Find where the given text appears and provide that cell's center as [x, y] coordinate. 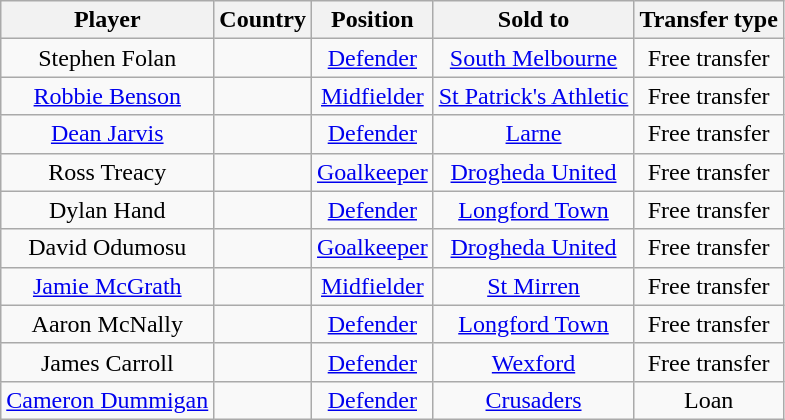
Player [108, 20]
Dylan Hand [108, 210]
Cameron Dummigan [108, 400]
Country [263, 20]
David Odumosu [108, 248]
Crusaders [534, 400]
St Mirren [534, 286]
Sold to [534, 20]
Larne [534, 134]
Position [373, 20]
Wexford [534, 362]
Stephen Folan [108, 58]
Robbie Benson [108, 96]
Jamie McGrath [108, 286]
Loan [708, 400]
Transfer type [708, 20]
James Carroll [108, 362]
South Melbourne [534, 58]
Dean Jarvis [108, 134]
Aaron McNally [108, 324]
St Patrick's Athletic [534, 96]
Ross Treacy [108, 172]
